Extract the [x, y] coordinate from the center of the cell holding the provided text.  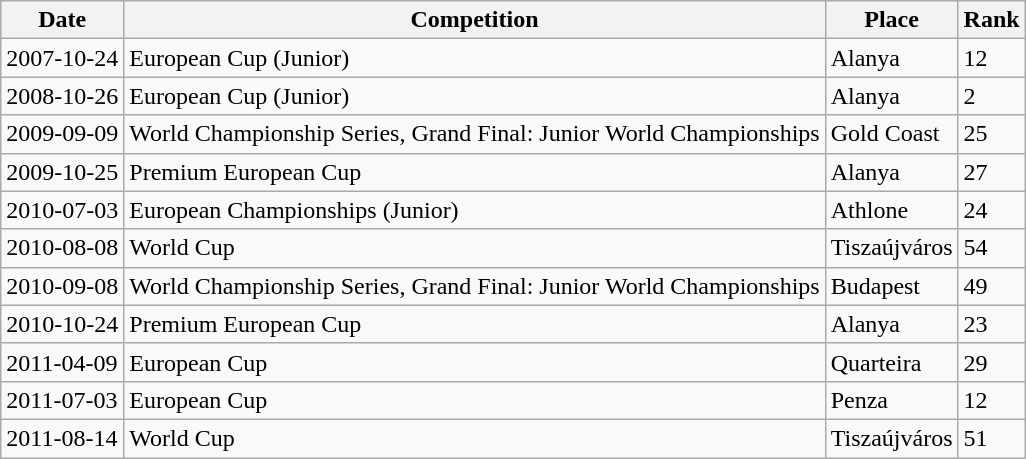
Quarteira [892, 362]
25 [992, 134]
2010-08-08 [62, 248]
2009-09-09 [62, 134]
2011-08-14 [62, 438]
54 [992, 248]
27 [992, 172]
24 [992, 210]
Gold Coast [892, 134]
Place [892, 20]
European Championships (Junior) [474, 210]
2011-04-09 [62, 362]
Date [62, 20]
49 [992, 286]
51 [992, 438]
Penza [892, 400]
Budapest [892, 286]
23 [992, 324]
2010-07-03 [62, 210]
Competition [474, 20]
2 [992, 96]
2007-10-24 [62, 58]
29 [992, 362]
Rank [992, 20]
2010-09-08 [62, 286]
2011-07-03 [62, 400]
2010-10-24 [62, 324]
2008-10-26 [62, 96]
2009-10-25 [62, 172]
Athlone [892, 210]
